Return (X, Y) of the center of cell containing provided text 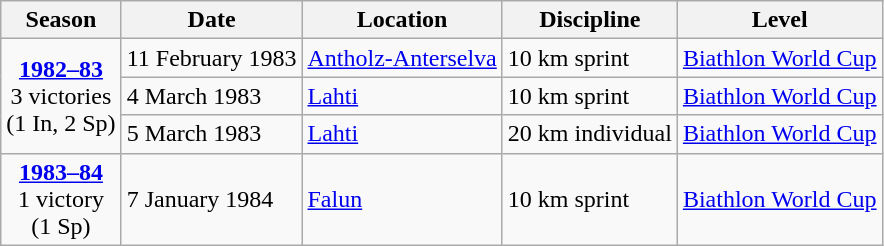
5 March 1983 (212, 134)
Falun (402, 199)
Level (780, 20)
Season (61, 20)
Antholz-Anterselva (402, 58)
20 km individual (590, 134)
11 February 1983 (212, 58)
1983–84 1 victory (1 Sp) (61, 199)
4 March 1983 (212, 96)
Discipline (590, 20)
7 January 1984 (212, 199)
Date (212, 20)
Location (402, 20)
1982–83 3 victories (1 In, 2 Sp) (61, 96)
